Output the [x, y] coordinate of the center of the cell containing the given text.  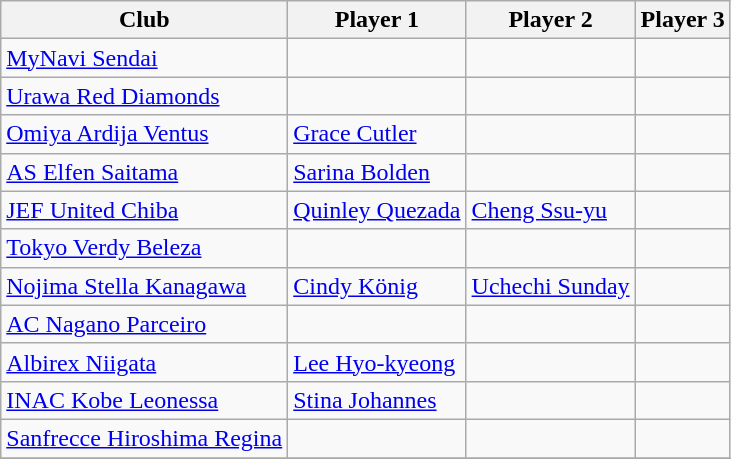
Player 1 [377, 20]
Albirex Niigata [144, 362]
Stina Johannes [377, 400]
Cindy König [377, 286]
Grace Cutler [377, 134]
Tokyo Verdy Beleza [144, 248]
Urawa Red Diamonds [144, 96]
AS Elfen Saitama [144, 172]
Uchechi Sunday [550, 286]
Player 2 [550, 20]
Player 3 [682, 20]
Nojima Stella Kanagawa [144, 286]
Quinley Quezada [377, 210]
Sarina Bolden [377, 172]
Omiya Ardija Ventus [144, 134]
Sanfrecce Hiroshima Regina [144, 438]
Lee Hyo-kyeong [377, 362]
AC Nagano Parceiro [144, 324]
JEF United Chiba [144, 210]
INAC Kobe Leonessa [144, 400]
Cheng Ssu-yu [550, 210]
MyNavi Sendai [144, 58]
Club [144, 20]
